Return the (X, Y) coordinate for the center point of the cell that contains the specified text.  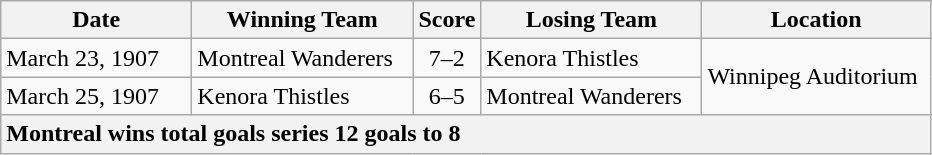
7–2 (447, 58)
March 23, 1907 (96, 58)
Location (816, 20)
Montreal wins total goals series 12 goals to 8 (466, 134)
Winnipeg Auditorium (816, 77)
Score (447, 20)
March 25, 1907 (96, 96)
Date (96, 20)
Losing Team (592, 20)
6–5 (447, 96)
Winning Team (302, 20)
